Capture the cell that displays the provided text and extract its (x, y) central coordinate. 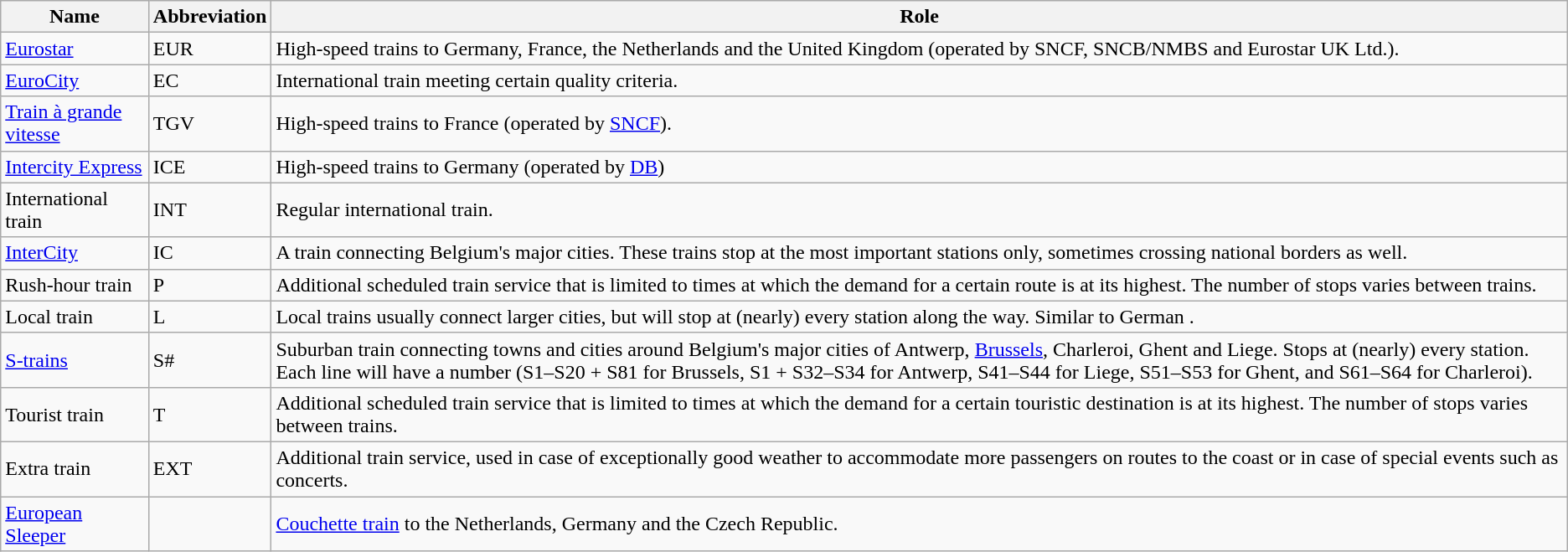
InterCity (75, 253)
TGV (209, 124)
IC (209, 253)
A train connecting Belgium's major cities. These trains stop at the most important stations only, sometimes crossing national borders as well. (920, 253)
Rush-hour train (75, 285)
High-speed trains to Germany (operated by DB) (920, 167)
Abbreviation (209, 17)
S# (209, 360)
Local train (75, 317)
Local trains usually connect larger cities, but will stop at (nearly) every station along the way. Similar to German . (920, 317)
EXT (209, 469)
High-speed trains to Germany, France, the Netherlands and the United Kingdom (operated by SNCF, SNCB/NMBS and Eurostar UK Ltd.). (920, 49)
T (209, 414)
EUR (209, 49)
Name (75, 17)
P (209, 285)
Regular international train. (920, 209)
ICE (209, 167)
High-speed trains to France (operated by SNCF). (920, 124)
Couchette train to the Netherlands, Germany and the Czech Republic. (920, 523)
Tourist train (75, 414)
European Sleeper (75, 523)
L (209, 317)
International train meeting certain quality criteria. (920, 80)
Eurostar (75, 49)
Intercity Express (75, 167)
Role (920, 17)
International train (75, 209)
S-trains (75, 360)
Extra train (75, 469)
EuroCity (75, 80)
EC (209, 80)
Train à grande vitesse (75, 124)
INT (209, 209)
